Find where the given text appears and provide that cell's center as [X, Y] coordinate. 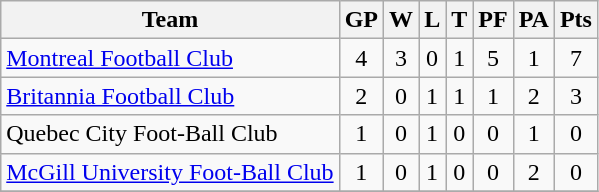
Quebec City Foot-Ball Club [170, 134]
PA [534, 20]
5 [493, 58]
T [460, 20]
McGill University Foot-Ball Club [170, 172]
Pts [576, 20]
PF [493, 20]
Montreal Football Club [170, 58]
7 [576, 58]
L [432, 20]
4 [361, 58]
W [402, 20]
Britannia Football Club [170, 96]
Team [170, 20]
GP [361, 20]
